Scan for the cell matching the given text and deliver its (x, y) coordinate at center. 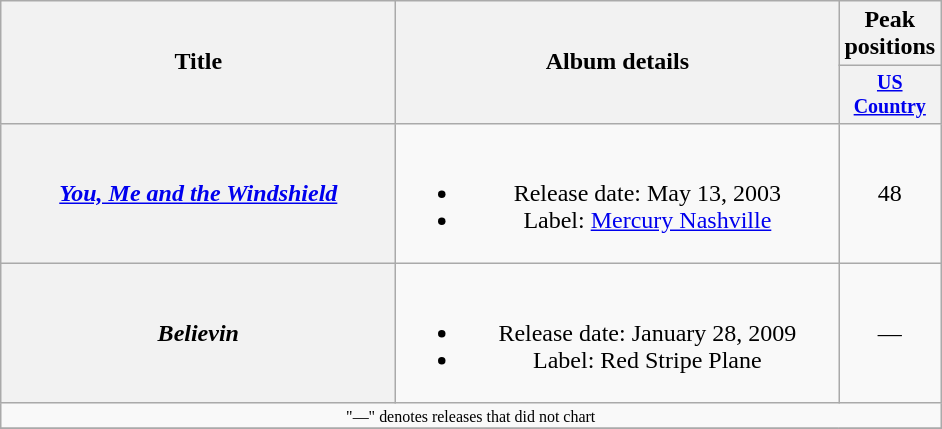
48 (890, 193)
US Country (890, 94)
"—" denotes releases that did not chart (471, 415)
— (890, 333)
Believin (198, 333)
Release date: May 13, 2003Label: Mercury Nashville (618, 193)
Title (198, 62)
Album details (618, 62)
Release date: January 28, 2009Label: Red Stripe Plane (618, 333)
Peak positions (890, 34)
You, Me and the Windshield (198, 193)
